Pinpoint the cell where the given text exists, returning its (x, y) midpoint coordinate. 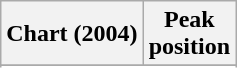
Chart (2004) (72, 34)
Peakposition (189, 34)
